Capture the cell that displays the provided text and extract its [x, y] central coordinate. 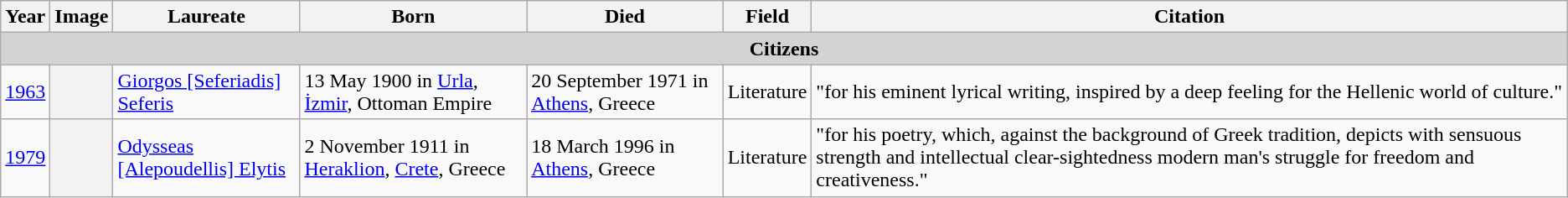
Laureate [206, 17]
"for his eminent lyrical writing, inspired by a deep feeling for the Hellenic world of culture." [1189, 92]
1979 [25, 158]
Died [625, 17]
2 November 1911 in Heraklion, Crete, Greece [414, 158]
Giorgos [Seferiadis] Seferis [206, 92]
Image [82, 17]
18 March 1996 in Athens, Greece [625, 158]
Citation [1189, 17]
Citizens [784, 49]
20 September 1971 in Athens, Greece [625, 92]
13 May 1900 in Urla, İzmir, Ottoman Empire [414, 92]
1963 [25, 92]
Year [25, 17]
Odysseas [Alepoudellis] Elytis [206, 158]
Field [767, 17]
Born [414, 17]
